Output the (X, Y) coordinate of the center of the cell containing the given text.  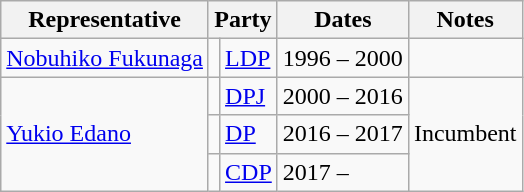
DPJ (249, 96)
Party (242, 20)
2016 – 2017 (342, 134)
Notes (465, 20)
Incumbent (465, 134)
2017 – (342, 172)
Dates (342, 20)
CDP (249, 172)
Nobuhiko Fukunaga (105, 58)
Representative (105, 20)
DP (249, 134)
LDP (249, 58)
Yukio Edano (105, 134)
2000 – 2016 (342, 96)
1996 – 2000 (342, 58)
